Locate the cell with the specified text and output its (x, y) center coordinate. 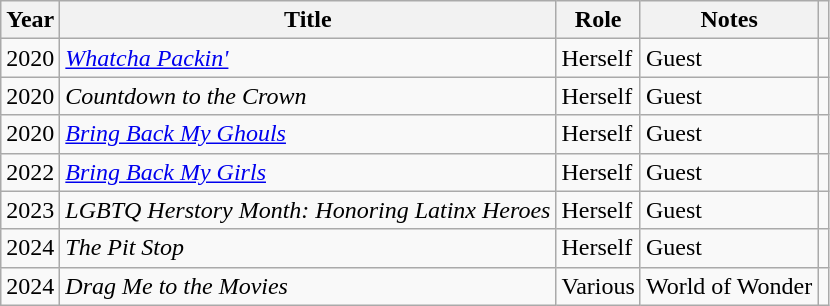
LGBTQ Herstory Month: Honoring Latinx Heroes (308, 210)
2023 (30, 210)
2022 (30, 172)
Countdown to the Crown (308, 96)
Role (598, 20)
Various (598, 286)
The Pit Stop (308, 248)
Notes (728, 20)
Whatcha Packin' (308, 58)
World of Wonder (728, 286)
Drag Me to the Movies (308, 286)
Title (308, 20)
Year (30, 20)
Bring Back My Girls (308, 172)
Bring Back My Ghouls (308, 134)
